From the cell containing the given text, extract its center point as [x, y] coordinate. 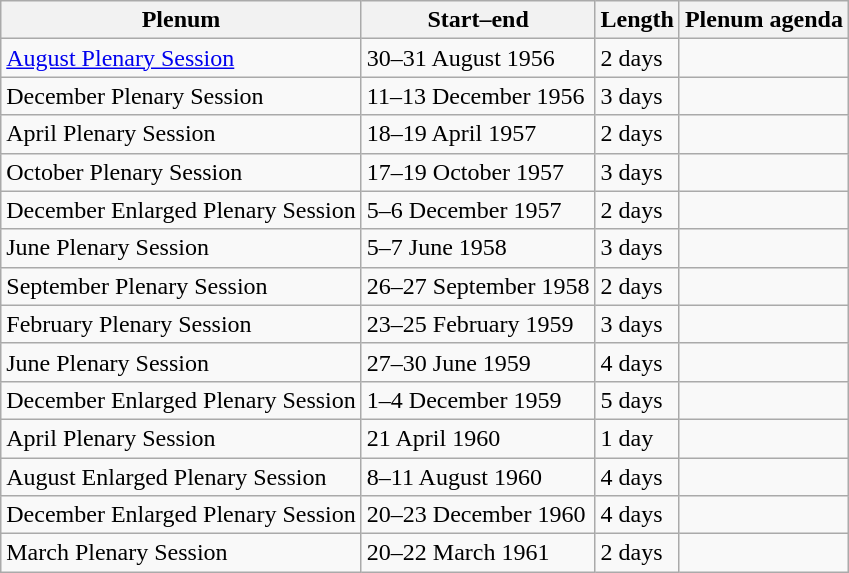
5–6 December 1957 [478, 210]
August Enlarged Plenary Session [182, 477]
Plenum [182, 20]
27–30 June 1959 [478, 362]
17–19 October 1957 [478, 172]
23–25 February 1959 [478, 324]
21 April 1960 [478, 438]
Length [637, 20]
1 day [637, 438]
20–22 March 1961 [478, 553]
11–13 December 1956 [478, 96]
March Plenary Session [182, 553]
August Plenary Session [182, 58]
8–11 August 1960 [478, 477]
October Plenary Session [182, 172]
5 days [637, 400]
December Plenary Session [182, 96]
20–23 December 1960 [478, 515]
Plenum agenda [764, 20]
18–19 April 1957 [478, 134]
5–7 June 1958 [478, 248]
September Plenary Session [182, 286]
1–4 December 1959 [478, 400]
February Plenary Session [182, 324]
30–31 August 1956 [478, 58]
Start–end [478, 20]
26–27 September 1958 [478, 286]
